Return the (X, Y) coordinate for the center point of the cell that contains the specified text.  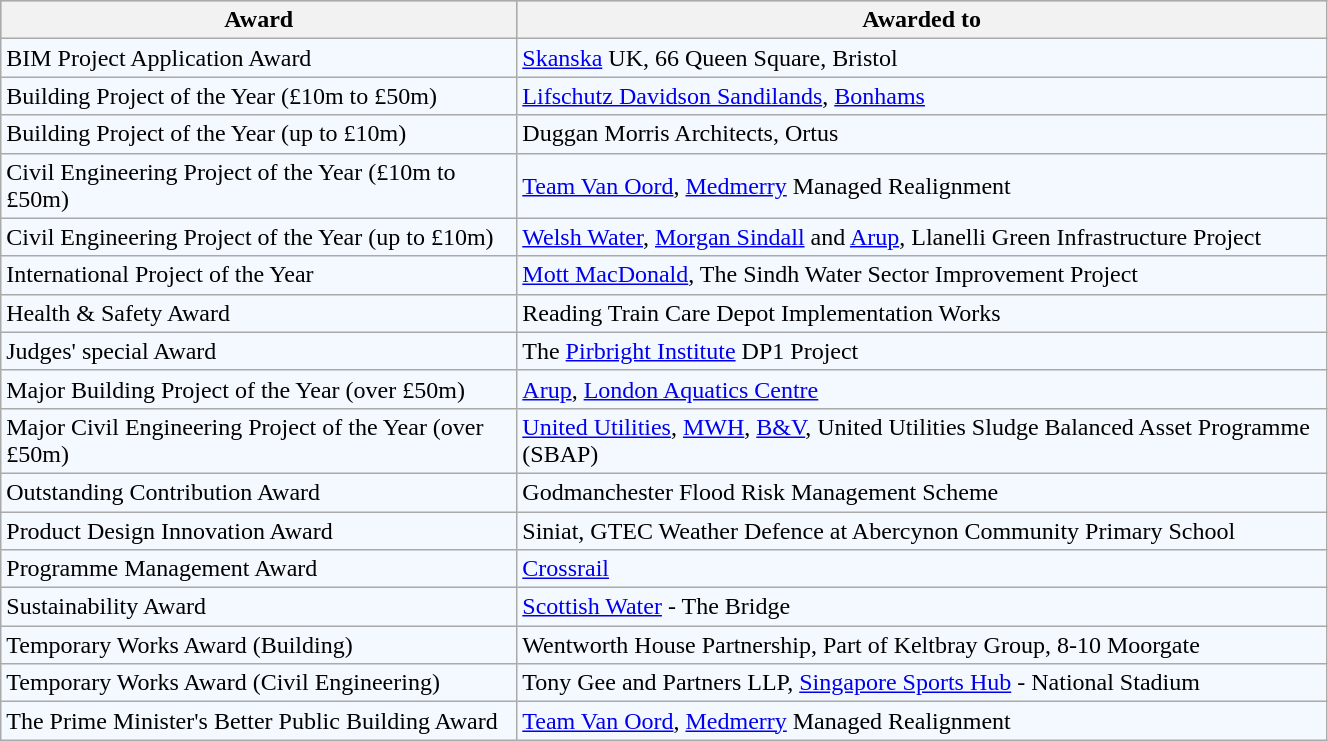
Temporary Works Award (Civil Engineering) (259, 683)
Temporary Works Award (Building) (259, 645)
Health & Safety Award (259, 313)
Civil Engineering Project of the Year (£10m to £50m) (259, 186)
United Utilities, MWH, B&V, United Utilities Sludge Balanced Asset Programme (SBAP) (922, 440)
Award (259, 20)
Major Civil Engineering Project of the Year (over £50m) (259, 440)
Arup, London Aquatics Centre (922, 389)
Welsh Water, Morgan Sindall and Arup, Llanelli Green Infrastructure Project (922, 237)
Crossrail (922, 569)
BIM Project Application Award (259, 58)
Wentworth House Partnership, Part of Keltbray Group, 8-10 Moorgate (922, 645)
Lifschutz Davidson Sandilands, Bonhams (922, 96)
Programme Management Award (259, 569)
Building Project of the Year (£10m to £50m) (259, 96)
Civil Engineering Project of the Year (up to £10m) (259, 237)
Tony Gee and Partners LLP, Singapore Sports Hub - National Stadium (922, 683)
International Project of the Year (259, 275)
Godmanchester Flood Risk Management Scheme (922, 492)
Siniat, GTEC Weather Defence at Abercynon Community Primary School (922, 531)
Skanska UK, 66 Queen Square, Bristol (922, 58)
Duggan Morris Architects, Ortus (922, 134)
Building Project of the Year (up to £10m) (259, 134)
Sustainability Award (259, 607)
Outstanding Contribution Award (259, 492)
The Prime Minister's Better Public Building Award (259, 721)
Awarded to (922, 20)
Scottish Water - The Bridge (922, 607)
Mott MacDonald, The Sindh Water Sector Improvement Project (922, 275)
The Pirbright Institute DP1 Project (922, 351)
Product Design Innovation Award (259, 531)
Major Building Project of the Year (over £50m) (259, 389)
Judges' special Award (259, 351)
Reading Train Care Depot Implementation Works (922, 313)
